Provide the (x, y) coordinate of the cell's center where the given text is located.  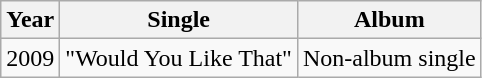
2009 (30, 58)
Album (389, 20)
Non-album single (389, 58)
"Would You Like That" (179, 58)
Year (30, 20)
Single (179, 20)
